Provide the [X, Y] coordinate of the cell's center where the given text is located.  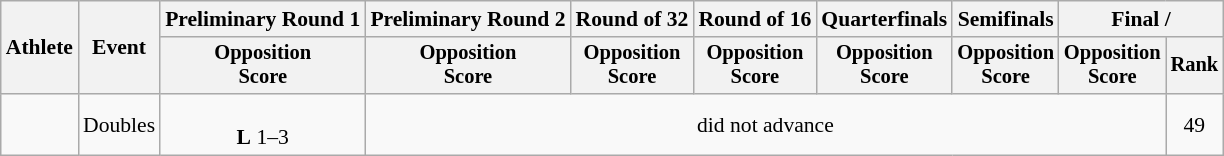
Athlete [40, 48]
did not advance [765, 124]
Preliminary Round 2 [468, 19]
Event [119, 48]
Final / [1141, 19]
Rank [1195, 66]
Preliminary Round 1 [262, 19]
49 [1195, 124]
Semifinals [1006, 19]
Round of 16 [754, 19]
Quarterfinals [884, 19]
Doubles [119, 124]
Round of 32 [632, 19]
L 1–3 [262, 124]
